Extract the [x, y] coordinate from the center of the cell holding the provided text.  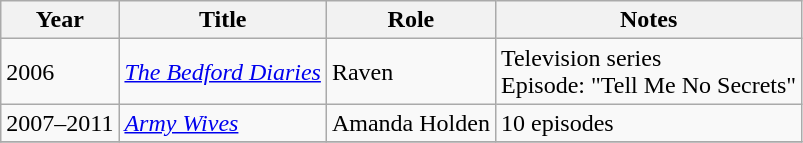
Army Wives [222, 123]
Raven [410, 72]
The Bedford Diaries [222, 72]
2007–2011 [60, 123]
Amanda Holden [410, 123]
10 episodes [648, 123]
2006 [60, 72]
Title [222, 20]
Notes [648, 20]
Television seriesEpisode: "Tell Me No Secrets" [648, 72]
Role [410, 20]
Year [60, 20]
